Find where the given text appears and provide that cell's center as [x, y] coordinate. 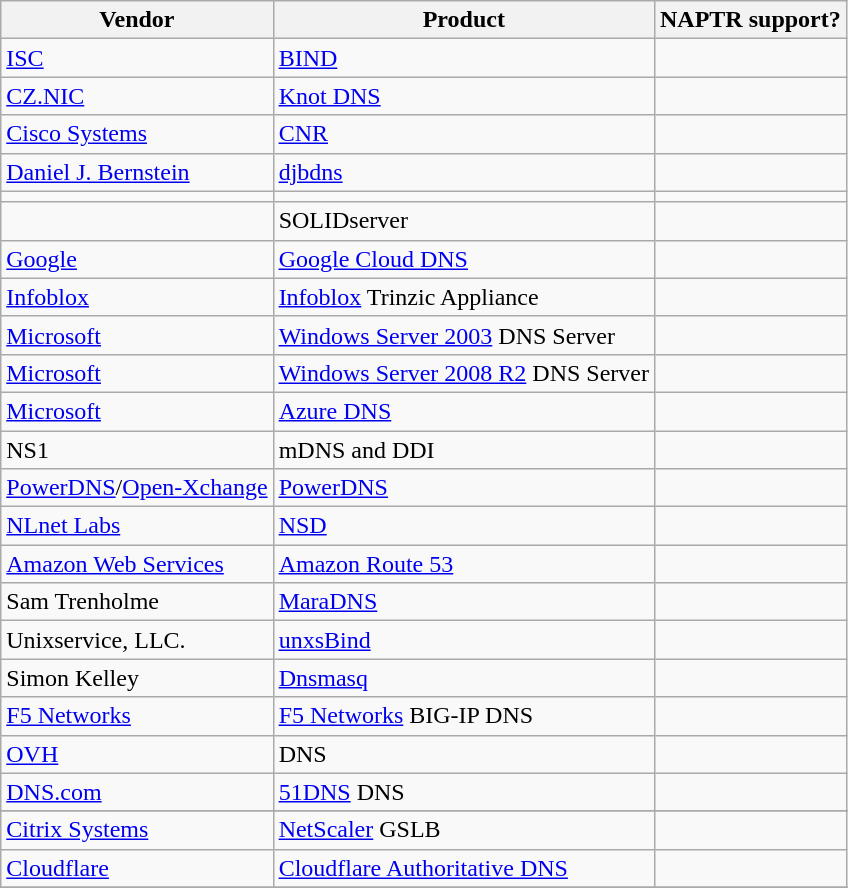
PowerDNS [464, 488]
Simon Kelley [137, 678]
SOLIDserver [464, 221]
NLnet Labs [137, 526]
Infoblox Trinzic Appliance [464, 297]
Cloudflare [137, 868]
51DNS DNS [464, 792]
NSD [464, 526]
BIND [464, 58]
djbdns [464, 172]
F5 Networks BIG-IP DNS [464, 716]
Sam Trenholme [137, 602]
mDNS and DDI [464, 449]
unxsBind [464, 640]
F5 Networks [137, 716]
Product [464, 20]
ISC [137, 58]
OVH [137, 754]
MaraDNS [464, 602]
NAPTR support? [750, 20]
Unixservice, LLC. [137, 640]
Windows Server 2008 R2 DNS Server [464, 373]
DNS.com [137, 792]
NetScaler GSLB [464, 830]
Dnsmasq [464, 678]
CNR [464, 134]
Google Cloud DNS [464, 259]
Vendor [137, 20]
Amazon Route 53 [464, 564]
Amazon Web Services [137, 564]
Cloudflare Authoritative DNS [464, 868]
Citrix Systems [137, 830]
NS1 [137, 449]
Google [137, 259]
Windows Server 2003 DNS Server [464, 335]
DNS [464, 754]
CZ.NIC [137, 96]
Cisco Systems [137, 134]
Knot DNS [464, 96]
Azure DNS [464, 411]
PowerDNS/Open-Xchange [137, 488]
Infoblox [137, 297]
Daniel J. Bernstein [137, 172]
